For the text-containing cell, return its midpoint in (x, y) coordinate format. 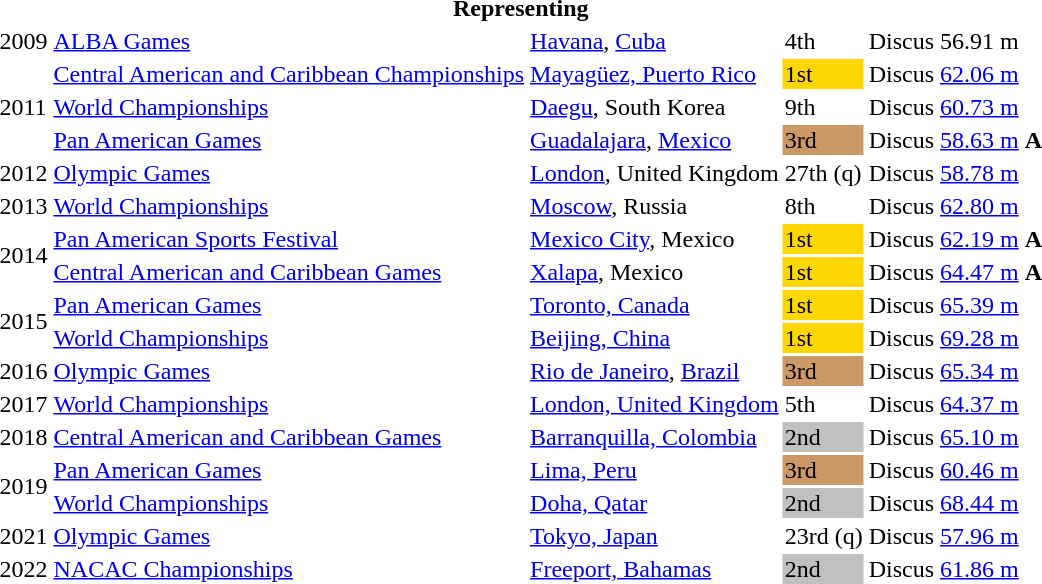
5th (824, 404)
Doha, Qatar (655, 503)
Lima, Peru (655, 470)
ALBA Games (289, 41)
Freeport, Bahamas (655, 569)
4th (824, 41)
Daegu, South Korea (655, 107)
Guadalajara, Mexico (655, 140)
NACAC Championships (289, 569)
Mexico City, Mexico (655, 239)
Pan American Sports Festival (289, 239)
Barranquilla, Colombia (655, 437)
Havana, Cuba (655, 41)
Mayagüez, Puerto Rico (655, 74)
8th (824, 206)
Xalapa, Mexico (655, 272)
27th (q) (824, 173)
Beijing, China (655, 338)
Toronto, Canada (655, 305)
Moscow, Russia (655, 206)
Central American and Caribbean Championships (289, 74)
9th (824, 107)
23rd (q) (824, 536)
Tokyo, Japan (655, 536)
Rio de Janeiro, Brazil (655, 371)
